From the cell containing the given text, extract its center point as [X, Y] coordinate. 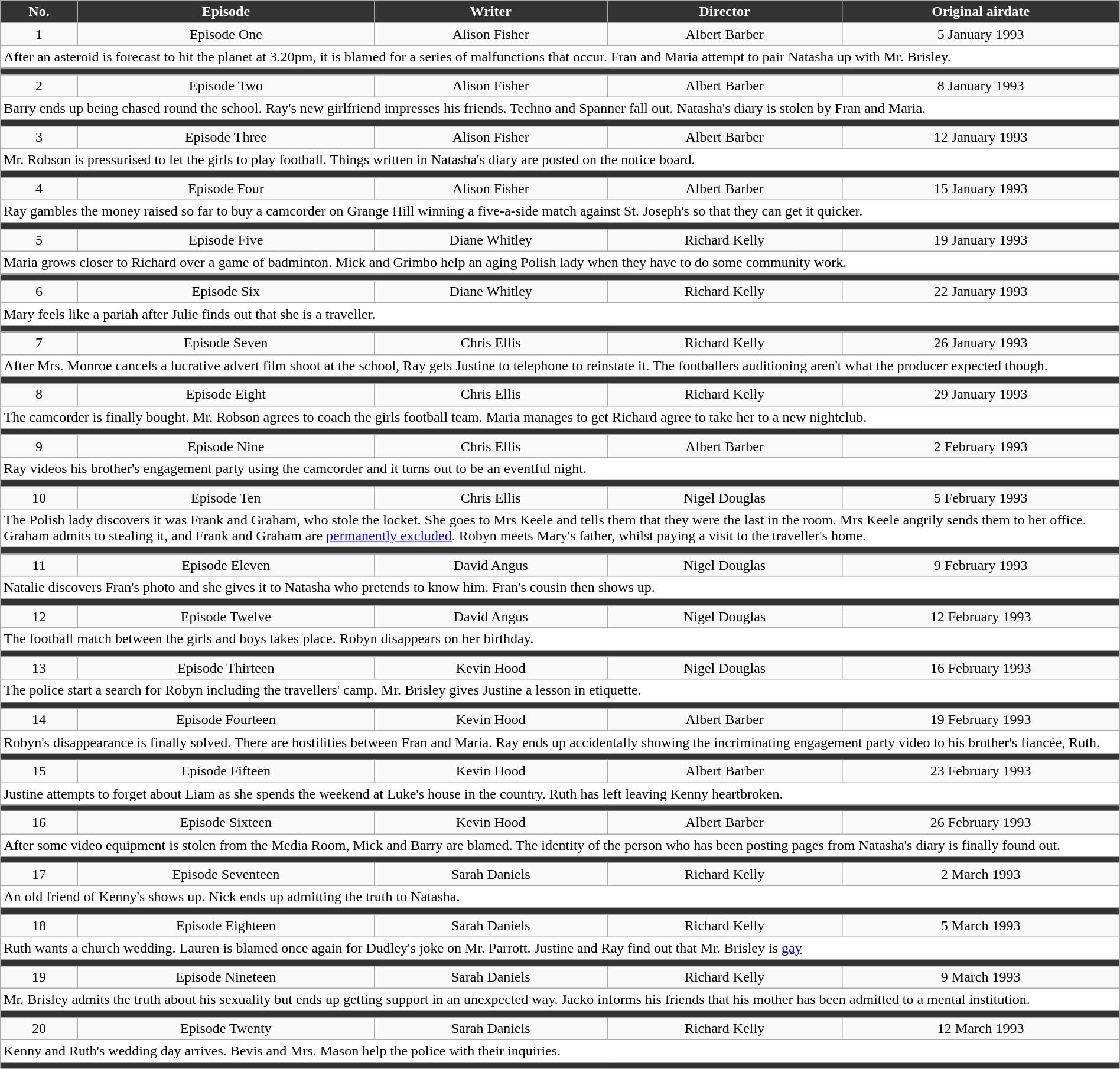
19 January 1993 [981, 240]
7 [39, 343]
19 February 1993 [981, 719]
5 January 1993 [981, 34]
Justine attempts to forget about Liam as she spends the weekend at Luke's house in the country. Ruth has left leaving Kenny heartbroken. [560, 793]
17 [39, 874]
2 [39, 86]
15 [39, 771]
Episode Twenty [226, 1028]
Episode [226, 12]
Episode Ten [226, 498]
5 [39, 240]
Episode Three [226, 137]
5 February 1993 [981, 498]
13 [39, 668]
Original airdate [981, 12]
5 March 1993 [981, 925]
2 March 1993 [981, 874]
Episode Eighteen [226, 925]
4 [39, 188]
Episode Four [226, 188]
Maria grows closer to Richard over a game of badminton. Mick and Grimbo help an aging Polish lady when they have to do some community work. [560, 263]
Episode Nine [226, 446]
19 [39, 977]
22 January 1993 [981, 292]
Episode Two [226, 86]
20 [39, 1028]
1 [39, 34]
The football match between the girls and boys takes place. Robyn disappears on her birthday. [560, 639]
Episode Eleven [226, 565]
Episode Fourteen [226, 719]
Episode Seven [226, 343]
2 February 1993 [981, 446]
11 [39, 565]
15 January 1993 [981, 188]
6 [39, 292]
12 [39, 617]
10 [39, 498]
Episode Seventeen [226, 874]
26 February 1993 [981, 823]
Ruth wants a church wedding. Lauren is blamed once again for Dudley's joke on Mr. Parrott. Justine and Ray find out that Mr. Brisley is gay [560, 948]
9 March 1993 [981, 977]
Ray videos his brother's engagement party using the camcorder and it turns out to be an eventful night. [560, 468]
12 March 1993 [981, 1028]
3 [39, 137]
23 February 1993 [981, 771]
Episode Six [226, 292]
12 February 1993 [981, 617]
Natalie discovers Fran's photo and she gives it to Natasha who pretends to know him. Fran's cousin then shows up. [560, 588]
Writer [490, 12]
Mary feels like a pariah after Julie finds out that she is a traveller. [560, 314]
Episode Eight [226, 395]
The police start a search for Robyn including the travellers' camp. Mr. Brisley gives Justine a lesson in etiquette. [560, 690]
Episode One [226, 34]
An old friend of Kenny's shows up. Nick ends up admitting the truth to Natasha. [560, 897]
18 [39, 925]
9 February 1993 [981, 565]
Episode Fifteen [226, 771]
Episode Thirteen [226, 668]
Episode Five [226, 240]
12 January 1993 [981, 137]
9 [39, 446]
Kenny and Ruth's wedding day arrives. Bevis and Mrs. Mason help the police with their inquiries. [560, 1051]
No. [39, 12]
26 January 1993 [981, 343]
Mr. Robson is pressurised to let the girls to play football. Things written in Natasha's diary are posted on the notice board. [560, 159]
8 January 1993 [981, 86]
8 [39, 395]
Episode Nineteen [226, 977]
Episode Sixteen [226, 823]
14 [39, 719]
29 January 1993 [981, 395]
16 February 1993 [981, 668]
16 [39, 823]
Episode Twelve [226, 617]
Director [724, 12]
